Detect which cell encompasses the target text, then output its (X, Y) center coordinate. 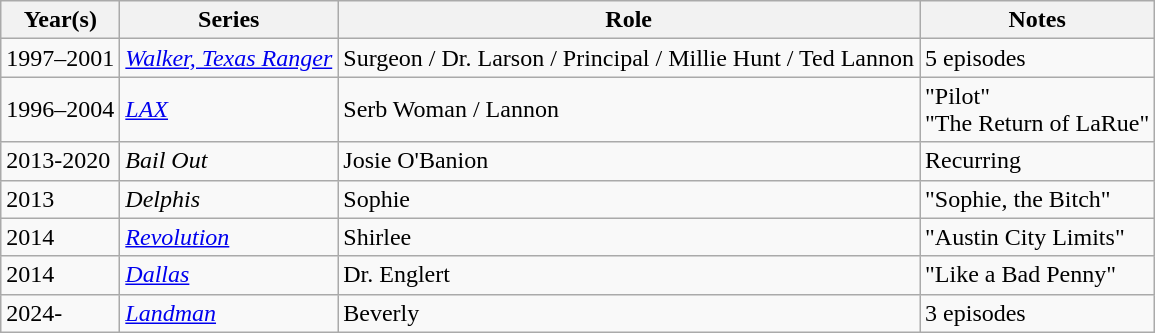
Year(s) (60, 20)
Revolution (229, 237)
3 episodes (1038, 313)
Landman (229, 313)
Recurring (1038, 161)
1996–2004 (60, 110)
Walker, Texas Ranger (229, 58)
1997–2001 (60, 58)
Beverly (629, 313)
2013-2020 (60, 161)
Josie O'Banion (629, 161)
Serb Woman / Lannon (629, 110)
Series (229, 20)
Delphis (229, 199)
"Sophie, the Bitch" (1038, 199)
Notes (1038, 20)
Sophie (629, 199)
2024- (60, 313)
5 episodes (1038, 58)
Bail Out (229, 161)
Dr. Englert (629, 275)
Surgeon / Dr. Larson / Principal / Millie Hunt / Ted Lannon (629, 58)
Shirlee (629, 237)
Dallas (229, 275)
Role (629, 20)
2013 (60, 199)
LAX (229, 110)
"Pilot""The Return of LaRue" (1038, 110)
"Like a Bad Penny" (1038, 275)
"Austin City Limits" (1038, 237)
